Detect which cell encompasses the target text, then output its [x, y] center coordinate. 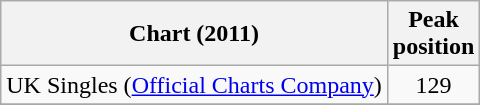
UK Singles (Official Charts Company) [194, 85]
129 [433, 85]
Peakposition [433, 34]
Chart (2011) [194, 34]
